Provide the [X, Y] coordinate of the cell's center where the given text is located.  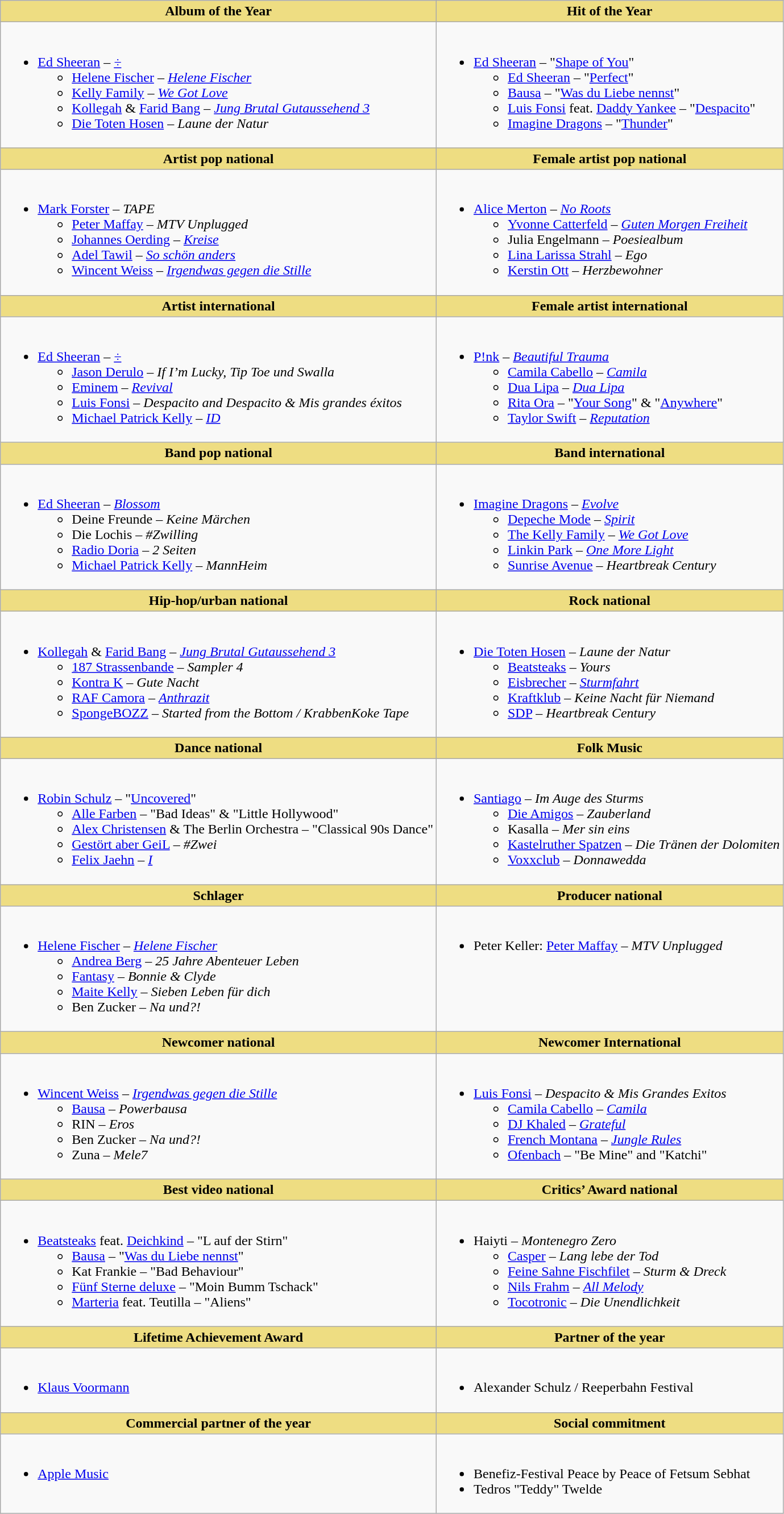
Benefiz-Festival Peace by Peace of Fetsum SebhatTedros "Teddy" Twelde [609, 1474]
Haiyti – Montenegro ZeroCasper – Lang lebe der TodFeine Sahne Fischfilet – Sturm & DreckNils Frahm – All MelodyTocotronic – Die Unendlichkeit [609, 1263]
Rock national [609, 600]
Apple Music [218, 1474]
Wincent Weiss – Irgendwas gegen die StilleBausa – PowerbausaRIN – ErosBen Zucker – Na und?!Zuna – Mele7 [218, 1117]
Die Toten Hosen – Laune der NaturBeatsteaks – YoursEisbrecher – SturmfahrtKraftklub – Keine Nacht für NiemandSDP – Heartbreak Century [609, 674]
Band pop national [218, 453]
Partner of the year [609, 1337]
Female artist international [609, 306]
Hit of the Year [609, 11]
Critics’ Award national [609, 1190]
Schlager [218, 895]
Lifetime Achievement Award [218, 1337]
Alice Merton – No RootsYvonne Catterfeld – Guten Morgen FreiheitJulia Engelmann – PoesiealbumLina Larissa Strahl – EgoKerstin Ott – Herzbewohner [609, 232]
Dance national [218, 748]
Klaus Voormann [218, 1380]
Artist international [218, 306]
Producer national [609, 895]
Artist pop national [218, 159]
Band international [609, 453]
Imagine Dragons – EvolveDepeche Mode – SpiritThe Kelly Family – We Got LoveLinkin Park – One More LightSunrise Avenue – Heartbreak Century [609, 526]
Helene Fischer – Helene FischerAndrea Berg – 25 Jahre Abenteuer LebenFantasy – Bonnie & ClydeMaite Kelly – Sieben Leben für dichBen Zucker – Na und?! [218, 969]
Luis Fonsi – Despacito & Mis Grandes ExitosCamila Cabello – CamilaDJ Khaled – GratefulFrench Montana – Jungle RulesOfenbach – "Be Mine" and "Katchi" [609, 1117]
Folk Music [609, 748]
Ed Sheeran – BlossomDeine Freunde – Keine MärchenDie Lochis – #ZwillingRadio Doria – 2 SeitenMichael Patrick Kelly – MannHeim [218, 526]
Hip-hop/urban national [218, 600]
Newcomer International [609, 1043]
Peter Keller: Peter Maffay – MTV Unplugged [609, 969]
Mark Forster – TAPEPeter Maffay – MTV UnpluggedJohannes Oerding – KreiseAdel Tawil – So schön andersWincent Weiss – Irgendwas gegen die Stille [218, 232]
Commercial partner of the year [218, 1423]
Ed Sheeran – "Shape of You"Ed Sheeran – "Perfect"Bausa – "Was du Liebe nennst"Luis Fonsi feat. Daddy Yankee – "Despacito"Imagine Dragons – "Thunder" [609, 85]
Social commitment [609, 1423]
P!nk – Beautiful TraumaCamila Cabello – CamilaDua Lipa – Dua LipaRita Ora – "Your Song" & "Anywhere"Taylor Swift – Reputation [609, 380]
Santiago – Im Auge des SturmsDie Amigos – ZauberlandKasalla – Mer sin einsKastelruther Spatzen – Die Tränen der DolomitenVoxxclub – Donnawedda [609, 821]
Best video national [218, 1190]
Album of the Year [218, 11]
Female artist pop national [609, 159]
Newcomer national [218, 1043]
Alexander Schulz / Reeperbahn Festival [609, 1380]
